From the cell containing the given text, extract its center point as (X, Y) coordinate. 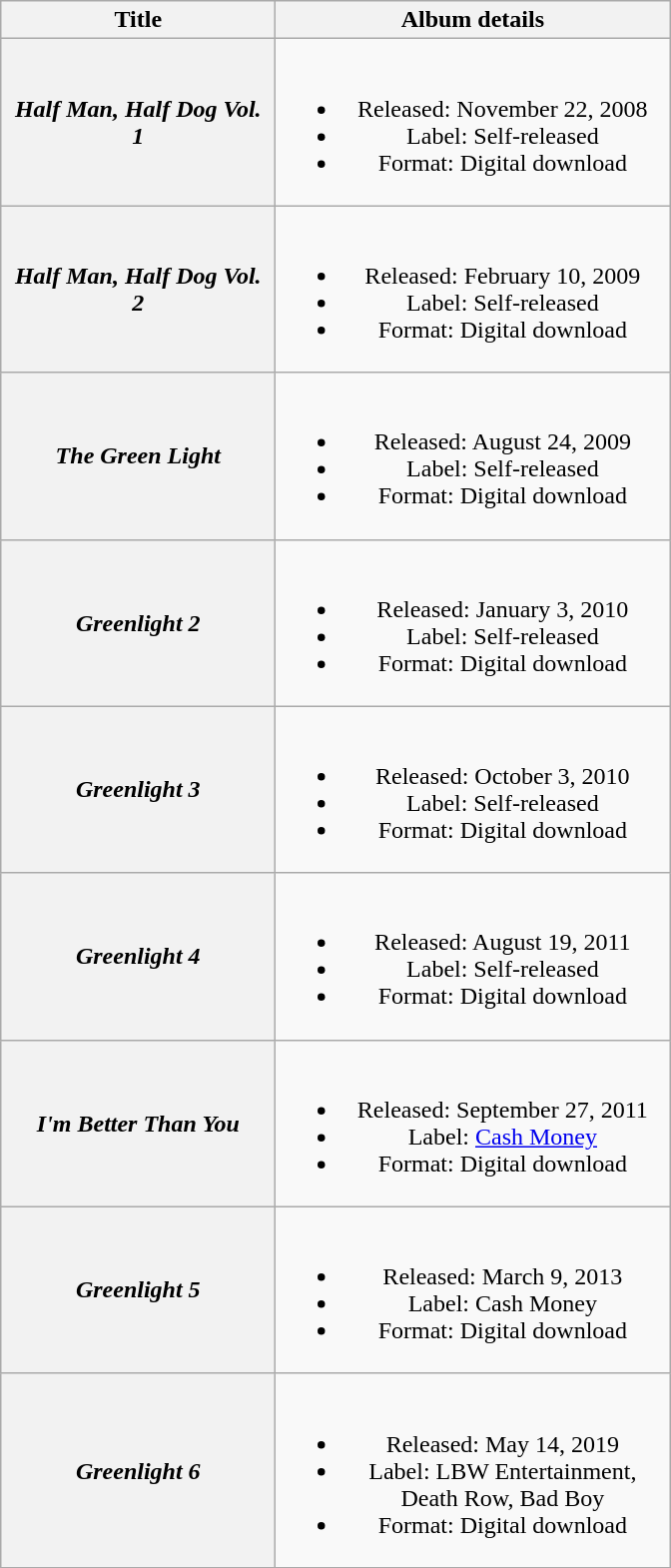
Released: November 22, 2008Label: Self-releasedFormat: Digital download (473, 122)
Released: August 24, 2009Label: Self-releasedFormat: Digital download (473, 455)
The Green Light (138, 455)
Title (138, 20)
Released: May 14, 2019Label: LBW Entertainment, Death Row, Bad BoyFormat: Digital download (473, 1470)
Released: August 19, 2011Label: Self-releasedFormat: Digital download (473, 957)
Released: March 9, 2013Label: Cash MoneyFormat: Digital download (473, 1290)
Released: October 3, 2010Label: Self-releasedFormat: Digital download (473, 789)
Greenlight 2 (138, 623)
Greenlight 5 (138, 1290)
Album details (473, 20)
Released: February 10, 2009Label: Self-releasedFormat: Digital download (473, 290)
I'm Better Than You (138, 1123)
Half Man, Half Dog Vol. 2 (138, 290)
Released: January 3, 2010Label: Self-releasedFormat: Digital download (473, 623)
Greenlight 6 (138, 1470)
Greenlight 3 (138, 789)
Greenlight 4 (138, 957)
Released: September 27, 2011Label: Cash MoneyFormat: Digital download (473, 1123)
Half Man, Half Dog Vol. 1 (138, 122)
